Search for the cell housing the specified text and yield its [X, Y] center coordinate. 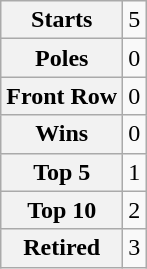
Retired [62, 248]
3 [134, 248]
Starts [62, 20]
Front Row [62, 96]
1 [134, 172]
Top 10 [62, 210]
Top 5 [62, 172]
Wins [62, 134]
5 [134, 20]
2 [134, 210]
Poles [62, 58]
